Detect which cell encompasses the target text, then output its (x, y) center coordinate. 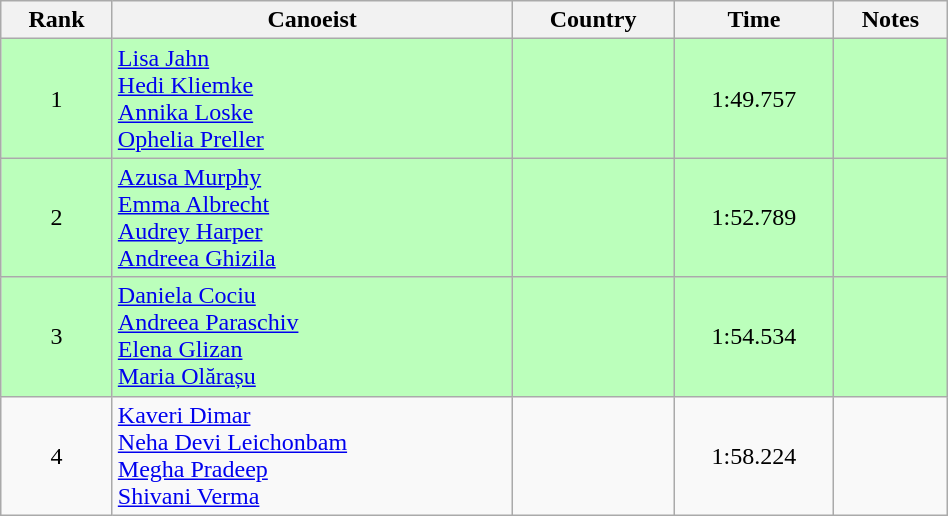
Time (754, 20)
3 (57, 336)
Rank (57, 20)
Country (593, 20)
1:54.534 (754, 336)
Lisa JahnHedi KliemkeAnnika LoskeOphelia Preller (312, 98)
1:52.789 (754, 218)
1 (57, 98)
Canoeist (312, 20)
4 (57, 456)
1:49.757 (754, 98)
1:58.224 (754, 456)
Azusa MurphyEmma AlbrechtAudrey HarperAndreea Ghizila (312, 218)
Notes (891, 20)
Daniela CociuAndreea ParaschivElena GlizanMaria Olărașu (312, 336)
Kaveri DimarNeha Devi LeichonbamMegha PradeepShivani Verma (312, 456)
2 (57, 218)
